Provide the [x, y] coordinate of the cell's center where the given text is located.  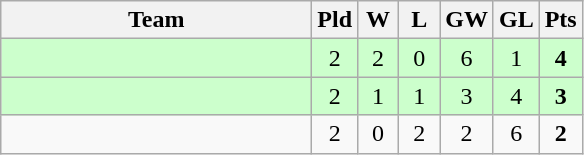
Team [156, 20]
GW [467, 20]
L [420, 20]
Pts [560, 20]
GL [516, 20]
Pld [335, 20]
W [378, 20]
